Locate the cell with the specified text and output its (x, y) center coordinate. 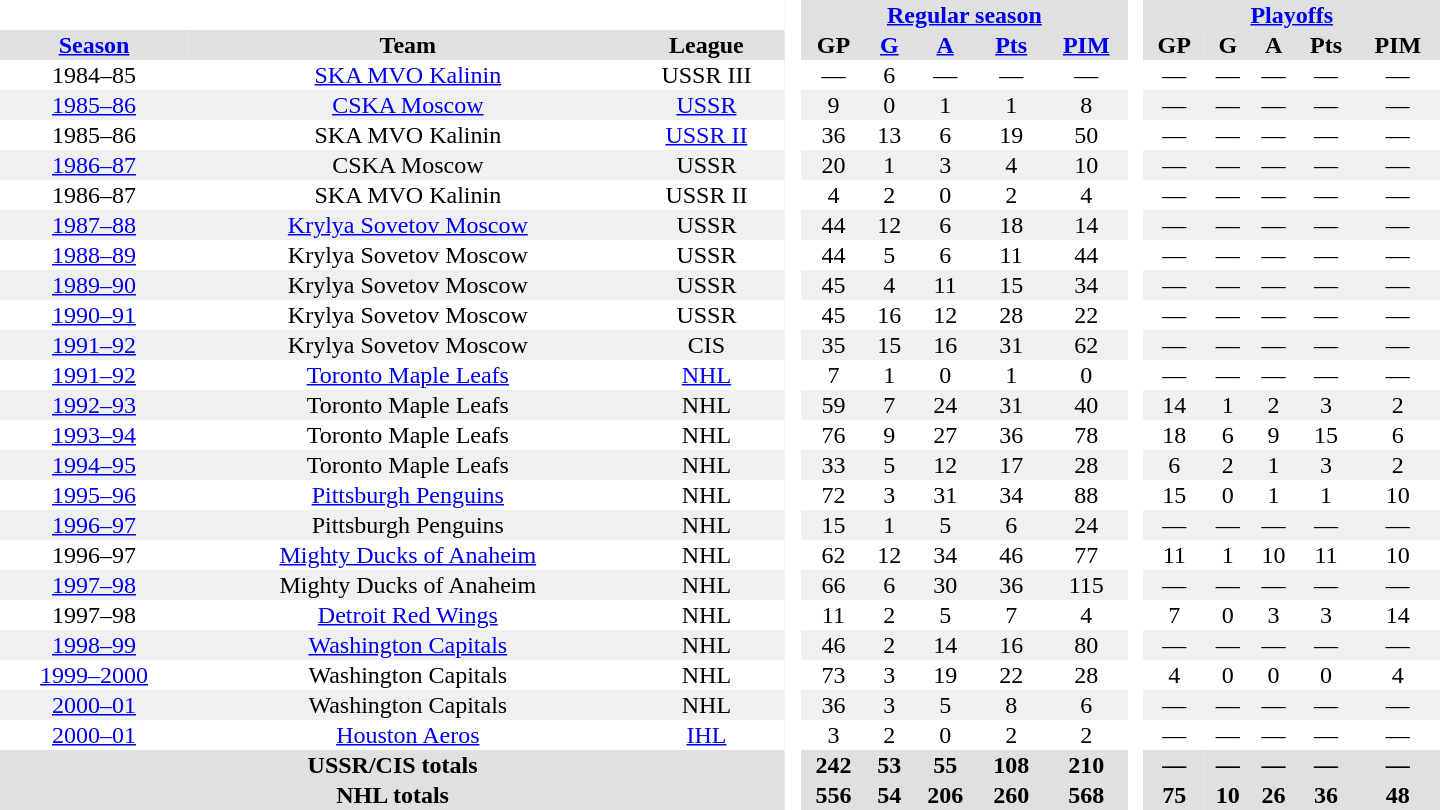
206 (945, 795)
210 (1086, 765)
35 (833, 345)
108 (1011, 765)
Team (408, 45)
USSR III (707, 75)
1993–94 (94, 435)
50 (1086, 135)
242 (833, 765)
30 (945, 585)
Regular season (964, 15)
73 (833, 675)
13 (889, 135)
1994–95 (94, 465)
80 (1086, 645)
53 (889, 765)
Playoffs (1292, 15)
20 (833, 165)
Detroit Red Wings (408, 615)
1984–85 (94, 75)
568 (1086, 795)
115 (1086, 585)
66 (833, 585)
1989–90 (94, 285)
78 (1086, 435)
1992–93 (94, 405)
27 (945, 435)
NHL totals (392, 795)
76 (833, 435)
1995–96 (94, 495)
40 (1086, 405)
1999–2000 (94, 675)
1998–99 (94, 645)
75 (1175, 795)
1988–89 (94, 255)
Houston Aeros (408, 735)
League (707, 45)
1990–91 (94, 315)
USSR/CIS totals (392, 765)
556 (833, 795)
77 (1086, 555)
48 (1398, 795)
Season (94, 45)
CIS (707, 345)
33 (833, 465)
260 (1011, 795)
54 (889, 795)
59 (833, 405)
1987–88 (94, 225)
88 (1086, 495)
17 (1011, 465)
26 (1274, 795)
55 (945, 765)
72 (833, 495)
IHL (707, 735)
